Find where the given text appears and provide that cell's center as [X, Y] coordinate. 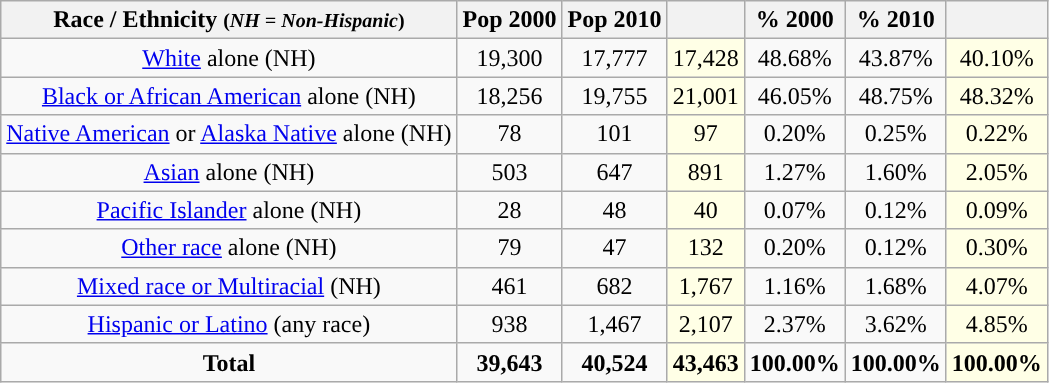
Pacific Islander alone (NH) [229, 210]
101 [614, 134]
Native American or Alaska Native alone (NH) [229, 134]
1.16% [794, 286]
19,755 [614, 96]
43.87% [896, 58]
Asian alone (NH) [229, 172]
2.37% [794, 324]
40,524 [614, 362]
1.27% [794, 172]
938 [510, 324]
4.85% [996, 324]
Race / Ethnicity (NH = Non-Hispanic) [229, 20]
43,463 [706, 362]
97 [706, 134]
21,001 [706, 96]
503 [510, 172]
Pop 2000 [510, 20]
1.60% [896, 172]
2,107 [706, 324]
891 [706, 172]
682 [614, 286]
78 [510, 134]
48.68% [794, 58]
46.05% [794, 96]
40.10% [996, 58]
40 [706, 210]
19,300 [510, 58]
White alone (NH) [229, 58]
0.30% [996, 248]
4.07% [996, 286]
1.68% [896, 286]
3.62% [896, 324]
1,767 [706, 286]
461 [510, 286]
28 [510, 210]
Hispanic or Latino (any race) [229, 324]
Total [229, 362]
% 2010 [896, 20]
0.09% [996, 210]
0.22% [996, 134]
17,428 [706, 58]
48.32% [996, 96]
Black or African American alone (NH) [229, 96]
48 [614, 210]
0.25% [896, 134]
47 [614, 248]
% 2000 [794, 20]
17,777 [614, 58]
48.75% [896, 96]
0.07% [794, 210]
Pop 2010 [614, 20]
2.05% [996, 172]
18,256 [510, 96]
132 [706, 248]
39,643 [510, 362]
647 [614, 172]
Other race alone (NH) [229, 248]
Mixed race or Multiracial (NH) [229, 286]
1,467 [614, 324]
79 [510, 248]
